Locate the cell with the specified text and output its (X, Y) center coordinate. 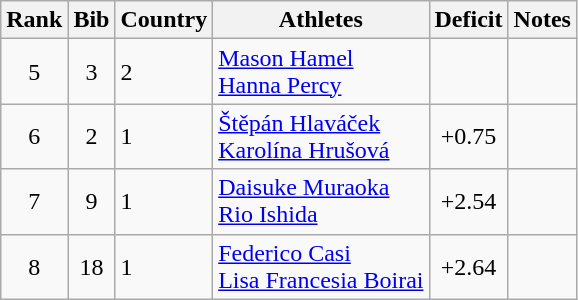
+2.54 (468, 202)
3 (92, 72)
+2.64 (468, 266)
Deficit (468, 20)
Federico CasiLisa Francesia Boirai (321, 266)
Athletes (321, 20)
6 (34, 136)
8 (34, 266)
Štěpán HlaváčekKarolína Hrušová (321, 136)
9 (92, 202)
Notes (542, 20)
Rank (34, 20)
+0.75 (468, 136)
Mason HamelHanna Percy (321, 72)
18 (92, 266)
7 (34, 202)
5 (34, 72)
Bib (92, 20)
Country (164, 20)
Daisuke MuraokaRio Ishida (321, 202)
